Extract the [X, Y] coordinate from the center of the cell holding the provided text.  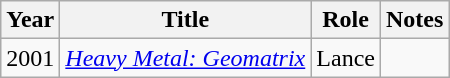
Year [30, 20]
2001 [30, 58]
Role [346, 20]
Lance [346, 58]
Notes [414, 20]
Heavy Metal: Geomatrix [186, 58]
Title [186, 20]
